Determine the (x, y) coordinate at the center of the cell enclosing the given text.  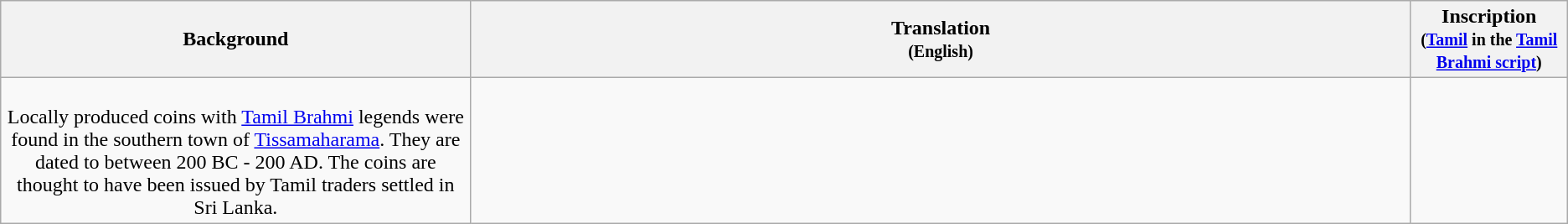
Inscription(Tamil in the Tamil Brahmi script) (1489, 39)
Background (236, 39)
Translation(English) (941, 39)
